Output the [X, Y] coordinate of the center of the cell containing the given text.  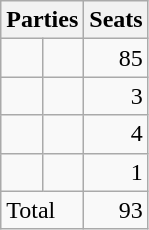
85 [116, 58]
Parties [42, 20]
Total [42, 210]
Seats [116, 20]
3 [116, 96]
4 [116, 134]
1 [116, 172]
93 [116, 210]
